Return the (X, Y) coordinate for the center point of the cell that contains the specified text.  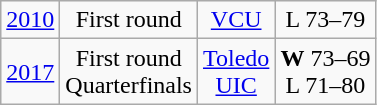
VCU (236, 20)
2017 (30, 72)
L 73–79 (326, 20)
W 73–69L 71–80 (326, 72)
2010 (30, 20)
First round (129, 20)
First roundQuarterfinals (129, 72)
ToledoUIC (236, 72)
